Capture the cell that displays the provided text and extract its (X, Y) central coordinate. 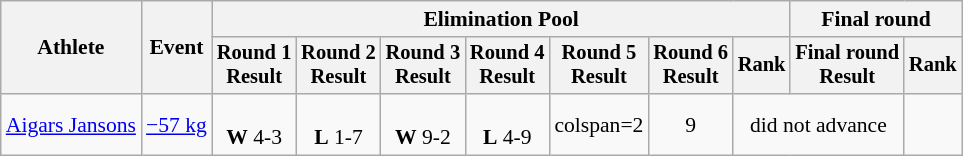
−57 kg (176, 124)
Final round (876, 19)
Round 4Result (507, 66)
Round 2Result (338, 66)
L 4-9 (507, 124)
9 (690, 124)
colspan=2 (598, 124)
W 4-3 (254, 124)
Round 6Result (690, 66)
Aigars Jansons (71, 124)
Round 1Result (254, 66)
did not advance (818, 124)
Athlete (71, 48)
Final roundResult (847, 66)
W 9-2 (423, 124)
L 1-7 (338, 124)
Round 5Result (598, 66)
Elimination Pool (502, 19)
Round 3Result (423, 66)
Event (176, 48)
